Return the [X, Y] coordinate for the center point of the cell that contains the specified text.  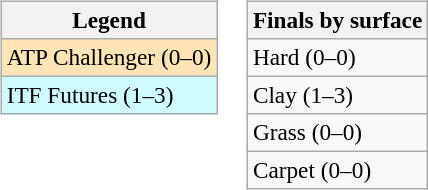
Clay (1–3) [337, 95]
Carpet (0–0) [337, 171]
ITF Futures (1–3) [108, 95]
Grass (0–0) [337, 133]
Legend [108, 20]
Finals by surface [337, 20]
Hard (0–0) [337, 57]
ATP Challenger (0–0) [108, 57]
